Pinpoint the cell where the given text exists, returning its [X, Y] midpoint coordinate. 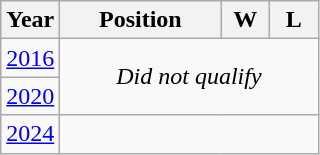
2024 [30, 134]
2016 [30, 58]
2020 [30, 96]
L [294, 20]
W [246, 20]
Year [30, 20]
Position [140, 20]
Did not qualify [189, 77]
